Find where the given text appears and provide that cell's center as [X, Y] coordinate. 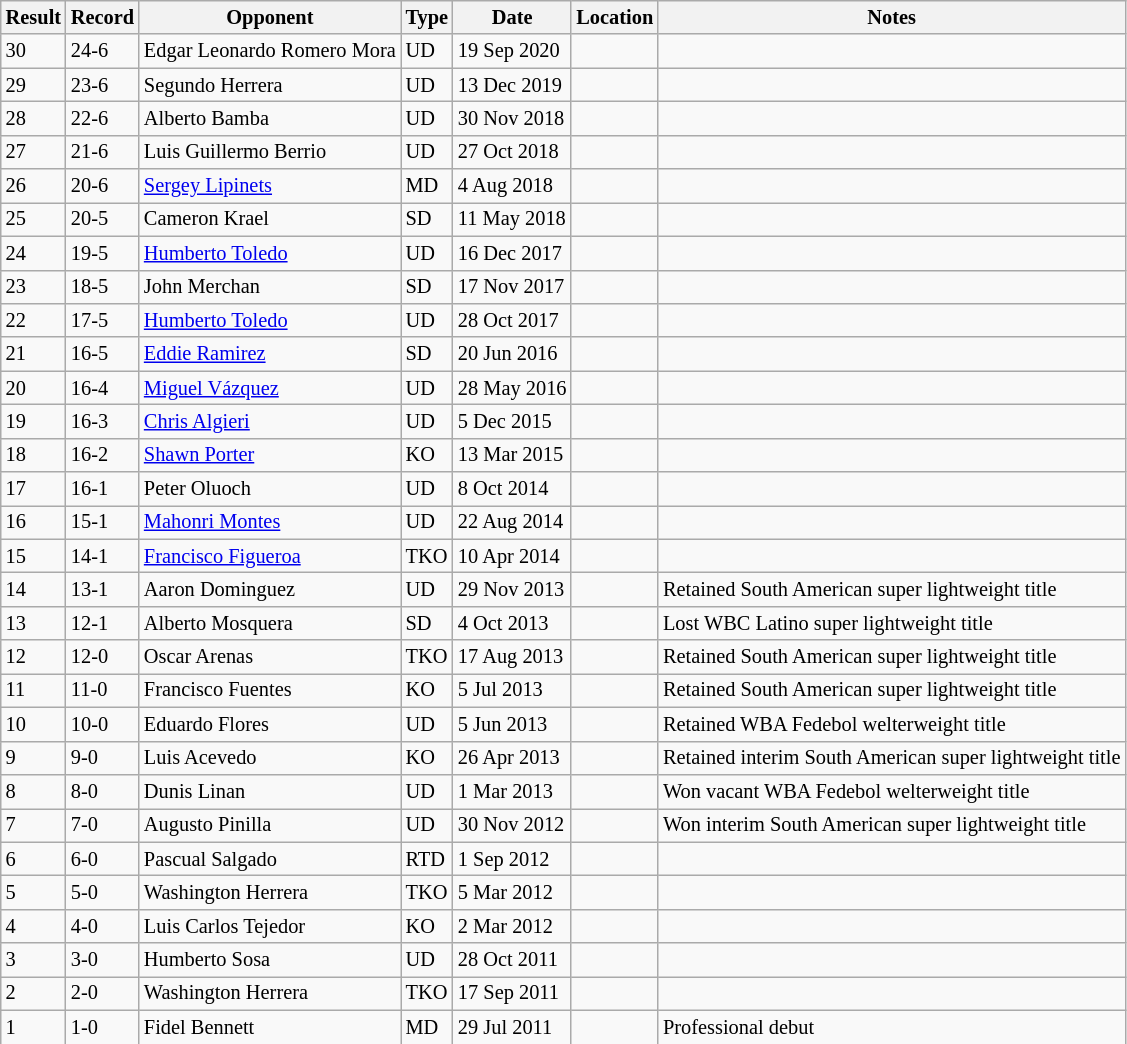
1 [34, 1027]
19-5 [102, 253]
26 [34, 186]
30 Nov 2012 [512, 825]
13-1 [102, 589]
30 Nov 2018 [512, 118]
17 [34, 489]
John Merchan [270, 287]
Alberto Mosquera [270, 623]
19 Sep 2020 [512, 51]
9-0 [102, 758]
10 [34, 724]
11 May 2018 [512, 219]
Eddie Ramirez [270, 354]
RTD [427, 859]
Augusto Pinilla [270, 825]
17 Nov 2017 [512, 287]
1-0 [102, 1027]
5 [34, 892]
28 Oct 2011 [512, 960]
Fidel Bennett [270, 1027]
22 [34, 320]
7 [34, 825]
30 [34, 51]
Location [614, 17]
Aaron Dominguez [270, 589]
14-1 [102, 556]
Cameron Krael [270, 219]
29 Nov 2013 [512, 589]
Won interim South American super lightweight title [892, 825]
16 [34, 522]
27 Oct 2018 [512, 152]
20 Jun 2016 [512, 354]
14 [34, 589]
10 Apr 2014 [512, 556]
8 [34, 791]
Segundo Herrera [270, 85]
1 Sep 2012 [512, 859]
4 Oct 2013 [512, 623]
5 Mar 2012 [512, 892]
Won vacant WBA Fedebol welterweight title [892, 791]
13 Dec 2019 [512, 85]
20-5 [102, 219]
8-0 [102, 791]
Eduardo Flores [270, 724]
Retained interim South American super lightweight title [892, 758]
23-6 [102, 85]
4 Aug 2018 [512, 186]
Oscar Arenas [270, 657]
Shawn Porter [270, 455]
15-1 [102, 522]
28 [34, 118]
Humberto Sosa [270, 960]
1 Mar 2013 [512, 791]
5 Jun 2013 [512, 724]
Chris Algieri [270, 421]
16-5 [102, 354]
26 Apr 2013 [512, 758]
11-0 [102, 690]
3 [34, 960]
Record [102, 17]
12-0 [102, 657]
22 Aug 2014 [512, 522]
5 Jul 2013 [512, 690]
29 [34, 85]
Retained WBA Fedebol welterweight title [892, 724]
Francisco Figueroa [270, 556]
16-2 [102, 455]
18-5 [102, 287]
17 Sep 2011 [512, 993]
20-6 [102, 186]
Result [34, 17]
Date [512, 17]
2 Mar 2012 [512, 926]
28 May 2016 [512, 388]
Type [427, 17]
29 Jul 2011 [512, 1027]
3-0 [102, 960]
13 Mar 2015 [512, 455]
7-0 [102, 825]
11 [34, 690]
16 Dec 2017 [512, 253]
24 [34, 253]
9 [34, 758]
6 [34, 859]
Alberto Bamba [270, 118]
16-3 [102, 421]
Luis Guillermo Berrio [270, 152]
Notes [892, 17]
19 [34, 421]
Pascual Salgado [270, 859]
Lost WBC Latino super lightweight title [892, 623]
23 [34, 287]
5 Dec 2015 [512, 421]
24-6 [102, 51]
2-0 [102, 993]
Miguel Vázquez [270, 388]
27 [34, 152]
4 [34, 926]
Opponent [270, 17]
17 Aug 2013 [512, 657]
16-4 [102, 388]
15 [34, 556]
12 [34, 657]
10-0 [102, 724]
Professional debut [892, 1027]
12-1 [102, 623]
2 [34, 993]
Luis Acevedo [270, 758]
Dunis Linan [270, 791]
20 [34, 388]
18 [34, 455]
6-0 [102, 859]
5-0 [102, 892]
Mahonri Montes [270, 522]
28 Oct 2017 [512, 320]
Sergey Lipinets [270, 186]
21 [34, 354]
17-5 [102, 320]
21-6 [102, 152]
Edgar Leonardo Romero Mora [270, 51]
16-1 [102, 489]
4-0 [102, 926]
22-6 [102, 118]
Peter Oluoch [270, 489]
25 [34, 219]
Luis Carlos Tejedor [270, 926]
Francisco Fuentes [270, 690]
8 Oct 2014 [512, 489]
13 [34, 623]
